Locate the cell with the specified text and output its [x, y] center coordinate. 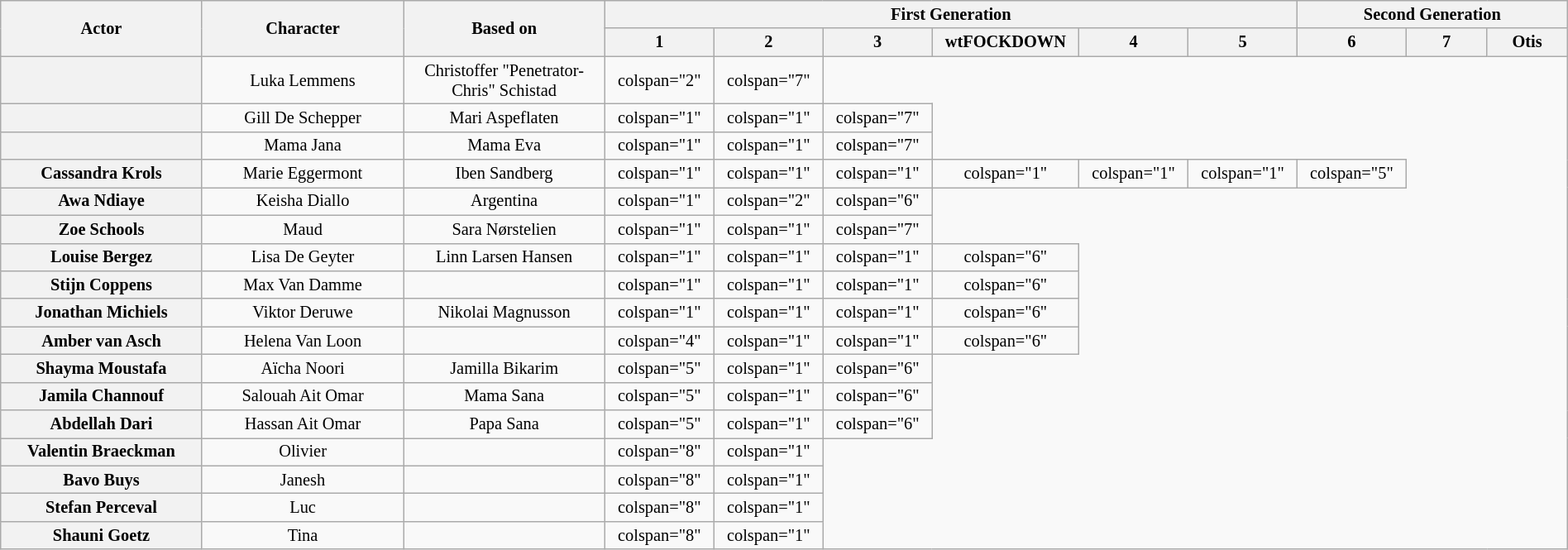
Character [303, 28]
Shayma Moustafa [102, 368]
3 [877, 42]
Max Van Damme [303, 285]
7 [1446, 42]
6 [1351, 42]
Gill De Schepper [303, 117]
colspan="4" [659, 341]
Stijn Coppens [102, 285]
Valentin Braeckman [102, 452]
Awa Ndiaye [102, 201]
Luc [303, 507]
Keisha Diallo [303, 201]
Based on [504, 28]
Stefan Perceval [102, 507]
2 [768, 42]
Jamila Channouf [102, 396]
Cassandra Krols [102, 174]
wtFOCKDOWN [1006, 42]
Amber van Asch [102, 341]
Sara Nørstelien [504, 229]
5 [1243, 42]
Viktor Deruwe [303, 313]
Helena Van Loon [303, 341]
Nikolai Magnusson [504, 313]
Maud [303, 229]
Luka Lemmens [303, 80]
Actor [102, 28]
Mama Jana [303, 146]
Shauni Goetz [102, 535]
Tina [303, 535]
Bavo Buys [102, 480]
Mama Sana [504, 396]
Abdellah Dari [102, 424]
Janesh [303, 480]
First Generation [951, 14]
4 [1134, 42]
Argentina [504, 201]
Louise Bergez [102, 257]
1 [659, 42]
Jonathan Michiels [102, 313]
Salouah Ait Omar [303, 396]
Mama Eva [504, 146]
Zoe Schools [102, 229]
Iben Sandberg [504, 174]
Lisa De Geyter [303, 257]
Hassan Ait Omar [303, 424]
Christoffer "Penetrator-Chris" Schistad [504, 80]
Mari Aspeflaten [504, 117]
Jamilla Bikarim [504, 368]
Linn Larsen Hansen [504, 257]
Papa Sana [504, 424]
Marie Eggermont [303, 174]
Second Generation [1432, 14]
Olivier [303, 452]
Aïcha Noori [303, 368]
Otis [1527, 42]
